Identify which cell holds the provided text, then report its [X, Y] central coordinate. 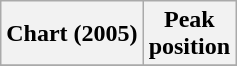
Peakposition [189, 34]
Chart (2005) [72, 34]
